Determine the (X, Y) coordinate at the center of the cell enclosing the given text.  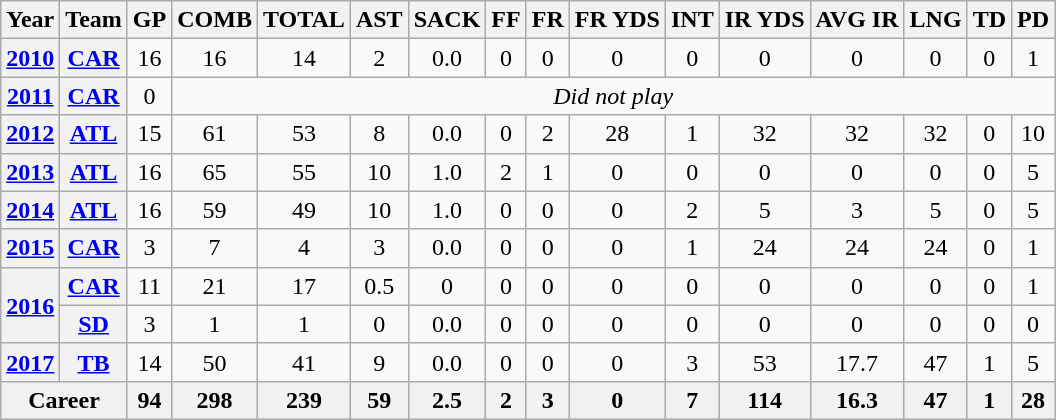
FR YDS (617, 20)
4 (304, 248)
9 (379, 362)
41 (304, 362)
11 (149, 286)
TOTAL (304, 20)
GP (149, 20)
COMB (215, 20)
21 (215, 286)
Career (64, 400)
55 (304, 172)
50 (215, 362)
IR YDS (764, 20)
114 (764, 400)
FR (548, 20)
PD (1034, 20)
2016 (30, 305)
SD (94, 324)
TB (94, 362)
0.5 (379, 286)
Year (30, 20)
2012 (30, 134)
Team (94, 20)
2013 (30, 172)
61 (215, 134)
SACK (447, 20)
15 (149, 134)
298 (215, 400)
17.7 (857, 362)
INT (692, 20)
LNG (936, 20)
AVG IR (857, 20)
2014 (30, 210)
AST (379, 20)
65 (215, 172)
2011 (30, 96)
2017 (30, 362)
94 (149, 400)
TD (989, 20)
FF (506, 20)
17 (304, 286)
Did not play (614, 96)
49 (304, 210)
2015 (30, 248)
16.3 (857, 400)
2010 (30, 58)
8 (379, 134)
2.5 (447, 400)
239 (304, 400)
